Determine the [x, y] coordinate at the center of the cell enclosing the given text.  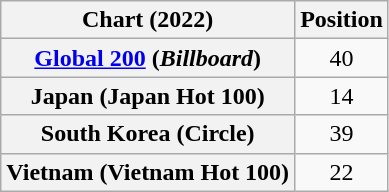
39 [342, 134]
Position [342, 20]
Japan (Japan Hot 100) [148, 96]
14 [342, 96]
Chart (2022) [148, 20]
Vietnam (Vietnam Hot 100) [148, 172]
40 [342, 58]
South Korea (Circle) [148, 134]
Global 200 (Billboard) [148, 58]
22 [342, 172]
